Output the (X, Y) coordinate of the center of the cell containing the given text.  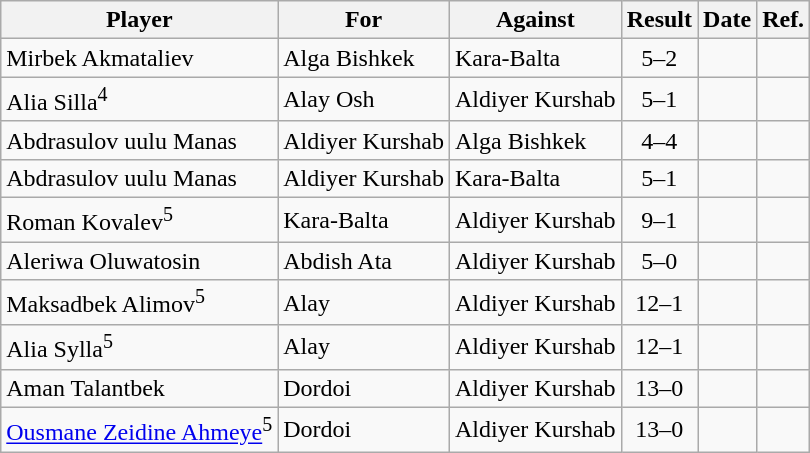
Alia Sylla5 (140, 348)
Result (659, 20)
Maksadbek Alimov5 (140, 302)
Alia Silla4 (140, 100)
Aman Talantbek (140, 388)
Aleriwa Oluwatosin (140, 261)
9–1 (659, 220)
Abdish Ata (364, 261)
Date (728, 20)
5–0 (659, 261)
For (364, 20)
Ousmane Zeidine Ahmeye5 (140, 430)
Roman Kovalev5 (140, 220)
Player (140, 20)
Mirbek Akmataliev (140, 58)
5–2 (659, 58)
Alay Osh (364, 100)
Ref. (784, 20)
Against (535, 20)
4–4 (659, 140)
